Identify which cell holds the provided text, then report its [X, Y] central coordinate. 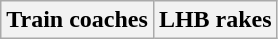
LHB rakes [215, 20]
Train coaches [78, 20]
